Find where the given text appears and provide that cell's center as (x, y) coordinate. 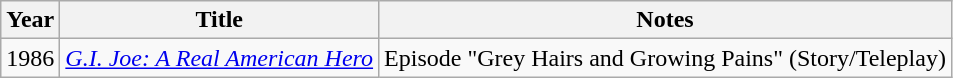
1986 (30, 58)
G.I. Joe: A Real American Hero (220, 58)
Year (30, 20)
Title (220, 20)
Notes (666, 20)
Episode "Grey Hairs and Growing Pains" (Story/Teleplay) (666, 58)
